For the text-containing cell, return its midpoint in (X, Y) coordinate format. 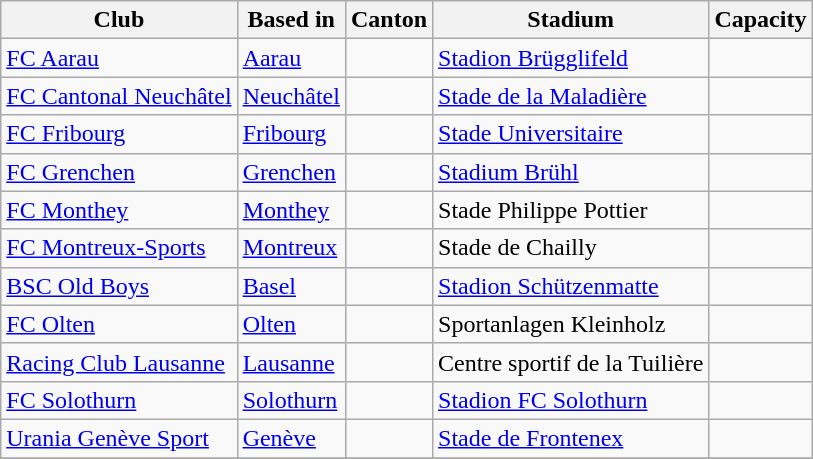
FC Aarau (119, 58)
Stade Universitaire (571, 134)
Stadium Brühl (571, 172)
Olten (291, 324)
Grenchen (291, 172)
BSC Old Boys (119, 286)
FC Montreux-Sports (119, 248)
Club (119, 20)
Montreux (291, 248)
Stade de la Maladière (571, 96)
Sportanlagen Kleinholz (571, 324)
Basel (291, 286)
Aarau (291, 58)
Centre sportif de la Tuilière (571, 362)
FC Fribourg (119, 134)
Canton (388, 20)
Stade de Chailly (571, 248)
Fribourg (291, 134)
Stadion Brügglifeld (571, 58)
FC Monthey (119, 210)
Neuchâtel (291, 96)
FC Grenchen (119, 172)
Stadion Schützenmatte (571, 286)
FC Olten (119, 324)
Stade Philippe Pottier (571, 210)
Based in (291, 20)
Solothurn (291, 400)
Stade de Frontenex (571, 438)
FC Solothurn (119, 400)
Stadion FC Solothurn (571, 400)
Genève (291, 438)
FC Cantonal Neuchâtel (119, 96)
Urania Genève Sport (119, 438)
Stadium (571, 20)
Capacity (760, 20)
Racing Club Lausanne (119, 362)
Monthey (291, 210)
Lausanne (291, 362)
